Locate the cell with the specified text and output its (x, y) center coordinate. 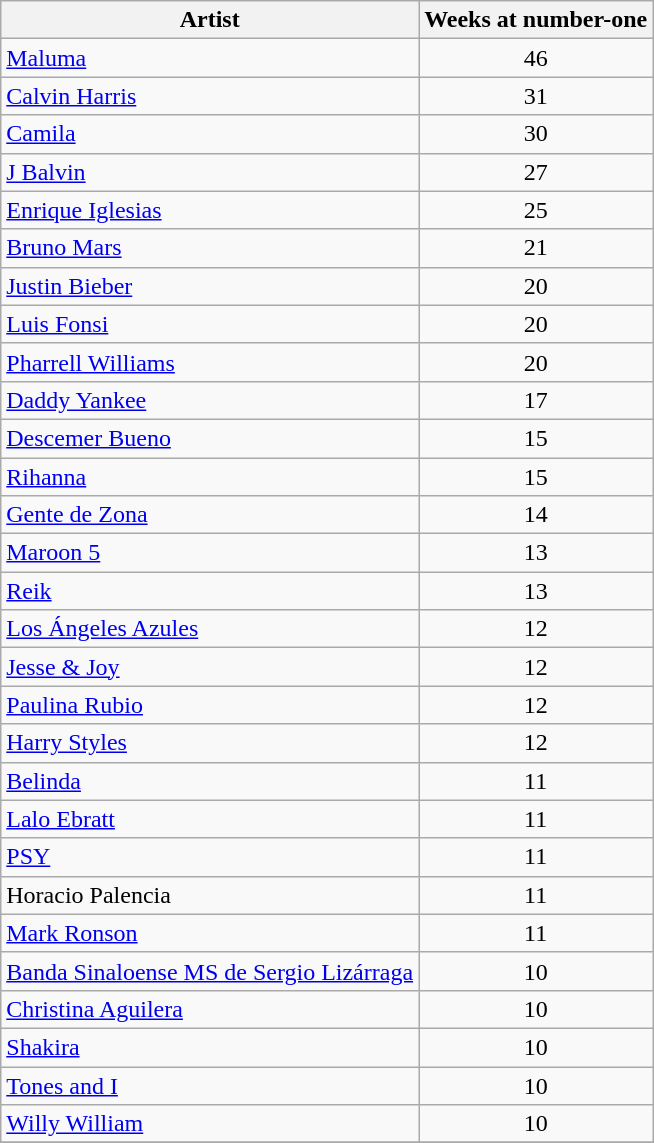
Descemer Bueno (210, 438)
Shakira (210, 1047)
Bruno Mars (210, 248)
Banda Sinaloense MS de Sergio Lizárraga (210, 971)
17 (536, 400)
27 (536, 172)
Pharrell Williams (210, 362)
PSY (210, 857)
Justin Bieber (210, 286)
Horacio Palencia (210, 895)
Weeks at number-one (536, 20)
Tones and I (210, 1085)
46 (536, 58)
30 (536, 134)
Camila (210, 134)
31 (536, 96)
25 (536, 210)
Harry Styles (210, 743)
Rihanna (210, 477)
Maroon 5 (210, 553)
J Balvin (210, 172)
Daddy Yankee (210, 400)
Enrique Iglesias (210, 210)
Belinda (210, 781)
Maluma (210, 58)
Los Ángeles Azules (210, 629)
Reik (210, 591)
Gente de Zona (210, 515)
Calvin Harris (210, 96)
Christina Aguilera (210, 1009)
Artist (210, 20)
Paulina Rubio (210, 705)
14 (536, 515)
Lalo Ebratt (210, 819)
Willy William (210, 1124)
Mark Ronson (210, 933)
Luis Fonsi (210, 324)
Jesse & Joy (210, 667)
21 (536, 248)
